Capture the cell that displays the provided text and extract its (X, Y) central coordinate. 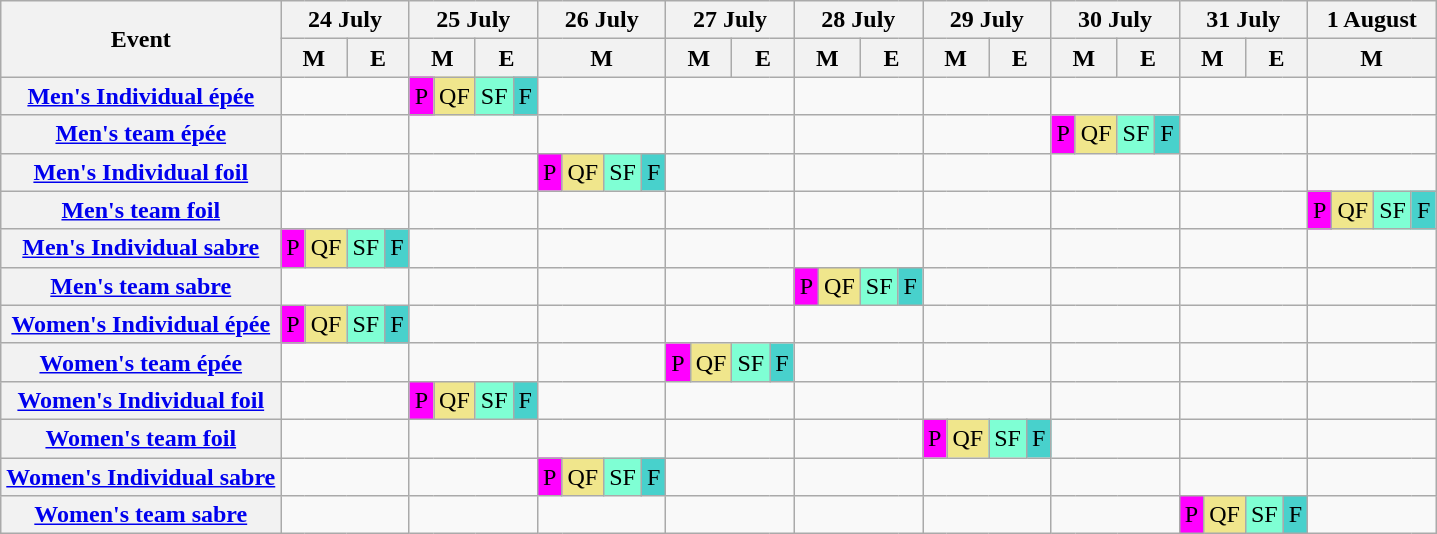
27 July (730, 20)
Women's Individual épée (141, 324)
31 July (1243, 20)
Men's Individual foil (141, 172)
25 July (473, 20)
Men's team foil (141, 210)
28 July (858, 20)
Women's team foil (141, 438)
26 July (601, 20)
Women's team sabre (141, 515)
Women's team épée (141, 362)
Men's Individual épée (141, 96)
Women's Individual foil (141, 400)
1 August (1372, 20)
29 July (986, 20)
Men's team épée (141, 134)
Event (141, 39)
Men's Individual sabre (141, 248)
30 July (1115, 20)
24 July (345, 20)
Women's Individual sabre (141, 477)
Men's team sabre (141, 286)
